Determine the (x, y) coordinate at the center of the cell enclosing the given text.  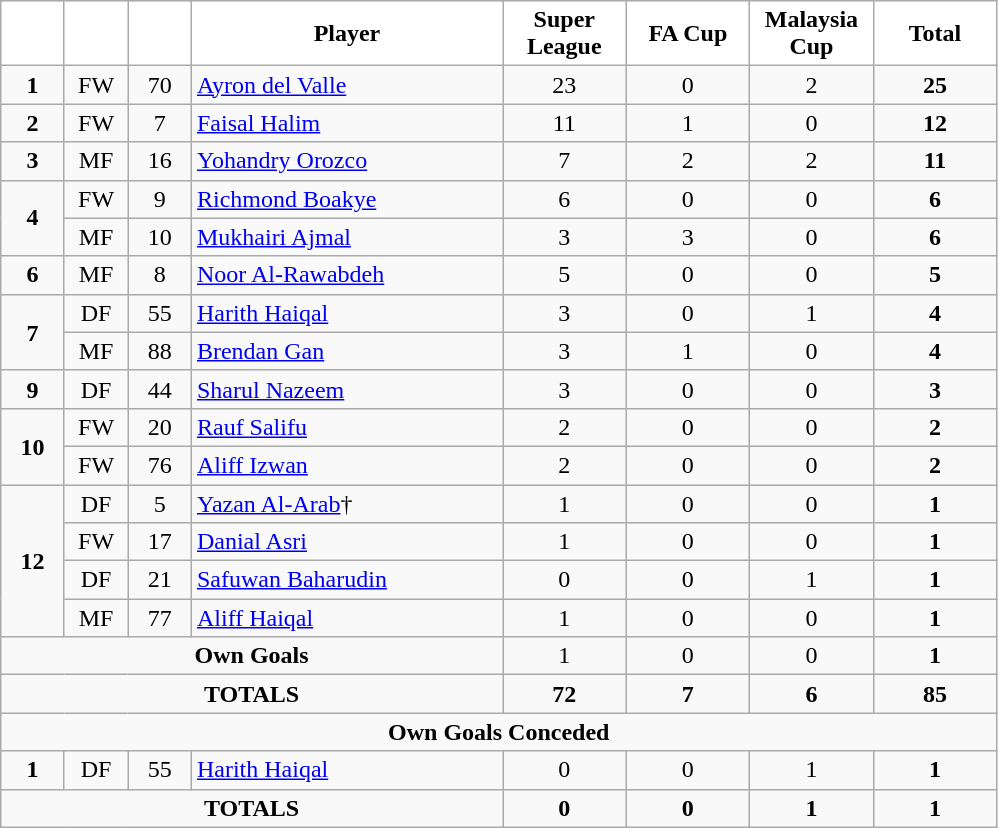
FA Cup (688, 34)
25 (935, 85)
17 (160, 542)
77 (160, 618)
21 (160, 580)
44 (160, 389)
70 (160, 85)
16 (160, 161)
Faisal Halim (346, 123)
Aliff Izwan (346, 465)
88 (160, 351)
20 (160, 427)
76 (160, 465)
Super League (564, 34)
Noor Al-Rawabdeh (346, 275)
Richmond Boakye (346, 199)
Danial Asri (346, 542)
8 (160, 275)
Ayron del Valle (346, 85)
Player (346, 34)
Yohandry Orozco (346, 161)
Own Goals Conceded (499, 732)
23 (564, 85)
Sharul Nazeem (346, 389)
Rauf Salifu (346, 427)
72 (564, 694)
Mukhairi Ajmal (346, 237)
Yazan Al-Arab† (346, 503)
Total (935, 34)
Brendan Gan (346, 351)
85 (935, 694)
Malaysia Cup (812, 34)
Safuwan Baharudin (346, 580)
Aliff Haiqal (346, 618)
Own Goals (252, 656)
